Provide the [X, Y] coordinate of the cell's center where the given text is located.  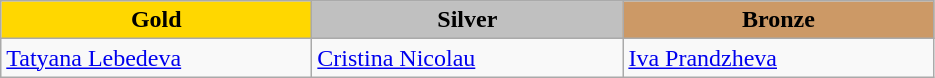
Silver [468, 20]
Gold [156, 20]
Iva Prandzheva [778, 58]
Cristina Nicolau [468, 58]
Bronze [778, 20]
Tatyana Lebedeva [156, 58]
